Capture the cell that displays the provided text and extract its (x, y) central coordinate. 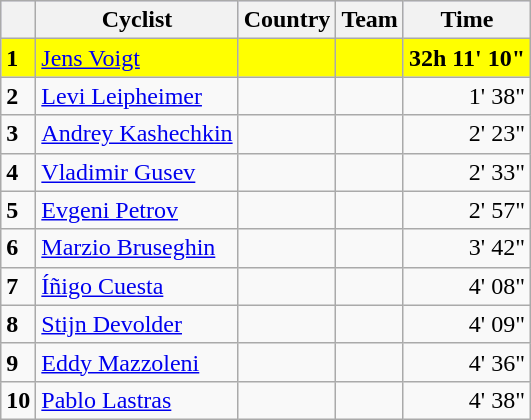
32h 11' 10" (466, 58)
Levi Leipheimer (137, 96)
Evgeni Petrov (137, 210)
3' 42" (466, 248)
9 (18, 362)
Jens Voigt (137, 58)
Time (466, 20)
2' 57" (466, 210)
2' 33" (466, 172)
6 (18, 248)
Eddy Mazzoleni (137, 362)
Íñigo Cuesta (137, 286)
10 (18, 400)
5 (18, 210)
1 (18, 58)
4' 08" (466, 286)
1' 38" (466, 96)
Pablo Lastras (137, 400)
4' 36" (466, 362)
4' 09" (466, 324)
2' 23" (466, 134)
4 (18, 172)
8 (18, 324)
3 (18, 134)
7 (18, 286)
Stijn Devolder (137, 324)
Team (370, 20)
Vladimir Gusev (137, 172)
2 (18, 96)
Marzio Bruseghin (137, 248)
Country (287, 20)
Andrey Kashechkin (137, 134)
Cyclist (137, 20)
4' 38" (466, 400)
